Return the [X, Y] coordinate for the center point of the cell that contains the specified text.  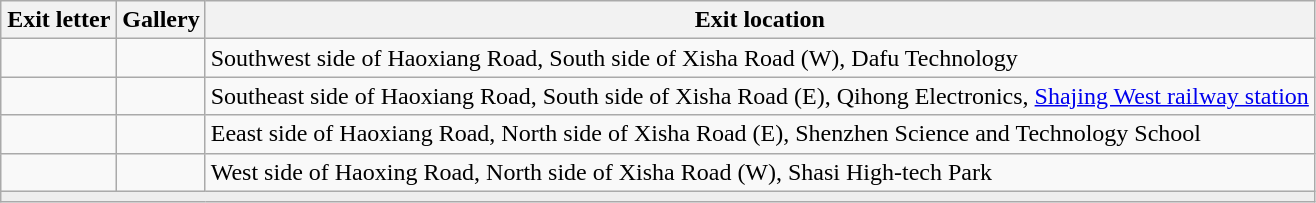
Exit letter [59, 20]
Southeast side of Haoxiang Road, South side of Xisha Road (E), Qihong Electronics, Shajing West railway station [760, 96]
West side of Haoxing Road, North side of Xisha Road (W), Shasi High-tech Park [760, 172]
Gallery [161, 20]
Eeast side of Haoxiang Road, North side of Xisha Road (E), Shenzhen Science and Technology School [760, 134]
Exit location [760, 20]
Southwest side of Haoxiang Road, South side of Xisha Road (W), Dafu Technology [760, 58]
